Detect which cell encompasses the target text, then output its (x, y) center coordinate. 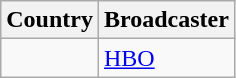
HBO (166, 58)
Country (50, 20)
Broadcaster (166, 20)
